Find where the given text appears and provide that cell's center as [X, Y] coordinate. 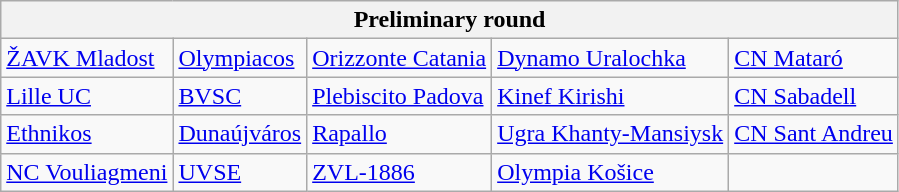
Kinef Kirishi [610, 96]
Ugra Khanty-Mansiysk [610, 134]
CN Sabadell [814, 96]
Plebiscito Padova [400, 96]
Preliminary round [450, 20]
CN Sant Andreu [814, 134]
ZVL-1886 [400, 172]
Orizzonte Catania [400, 58]
Olympia Košice [610, 172]
Rapallo [400, 134]
Lille UC [87, 96]
BVSC [240, 96]
Dynamo Uralochka [610, 58]
CN Mataró [814, 58]
Dunaújváros [240, 134]
ŽAVK Mladost [87, 58]
NC Vouliagmeni [87, 172]
Ethnikos [87, 134]
Olympiacos [240, 58]
UVSE [240, 172]
